Determine the [x, y] coordinate at the center of the cell enclosing the given text.  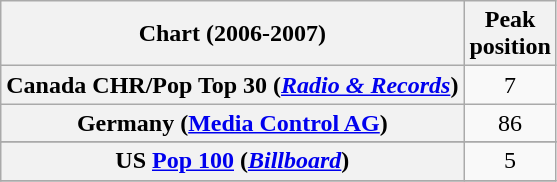
US Pop 100 (Billboard) [232, 161]
Peakposition [510, 34]
86 [510, 123]
Germany (Media Control AG) [232, 123]
5 [510, 161]
Chart (2006-2007) [232, 34]
7 [510, 85]
Canada CHR/Pop Top 30 (Radio & Records) [232, 85]
